Find where the given text appears and provide that cell's center as (X, Y) coordinate. 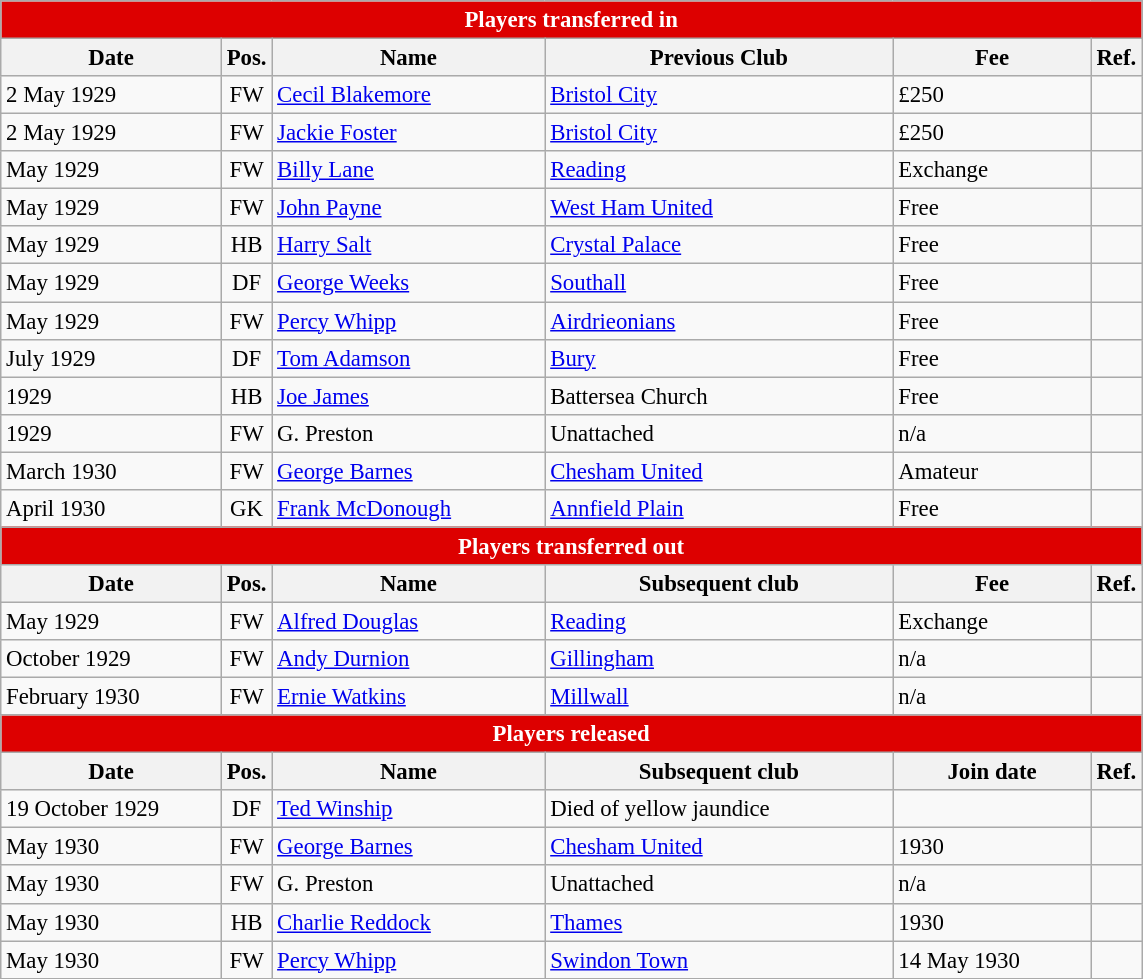
Tom Adamson (408, 358)
Jackie Foster (408, 133)
February 1930 (112, 697)
Harry Salt (408, 245)
Charlie Reddock (408, 922)
Billy Lane (408, 170)
Players transferred out (572, 546)
Alfred Douglas (408, 621)
July 1929 (112, 358)
Previous Club (719, 58)
Frank McDonough (408, 509)
Southall (719, 283)
Cecil Blakemore (408, 95)
John Payne (408, 208)
April 1930 (112, 509)
Millwall (719, 697)
Gillingham (719, 659)
Died of yellow jaundice (719, 809)
Crystal Palace (719, 245)
Andy Durnion (408, 659)
October 1929 (112, 659)
19 October 1929 (112, 809)
Ernie Watkins (408, 697)
Swindon Town (719, 960)
14 May 1930 (992, 960)
Ted Winship (408, 809)
Bury (719, 358)
Join date (992, 772)
Players released (572, 734)
Airdrieonians (719, 321)
Thames (719, 922)
Amateur (992, 471)
Annfield Plain (719, 509)
George Weeks (408, 283)
West Ham United (719, 208)
March 1930 (112, 471)
Joe James (408, 396)
Battersea Church (719, 396)
GK (246, 509)
Players transferred in (572, 20)
